Provide the (X, Y) coordinate of the cell's center where the given text is located.  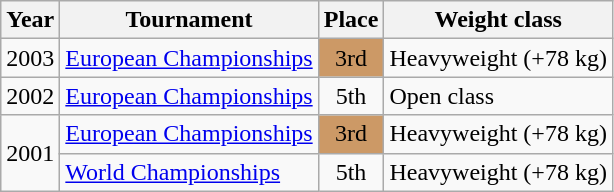
World Championships (189, 172)
Tournament (189, 20)
2003 (30, 58)
2002 (30, 96)
Weight class (498, 20)
Open class (498, 96)
Year (30, 20)
Place (351, 20)
2001 (30, 153)
